Determine the [x, y] coordinate at the center of the cell enclosing the given text.  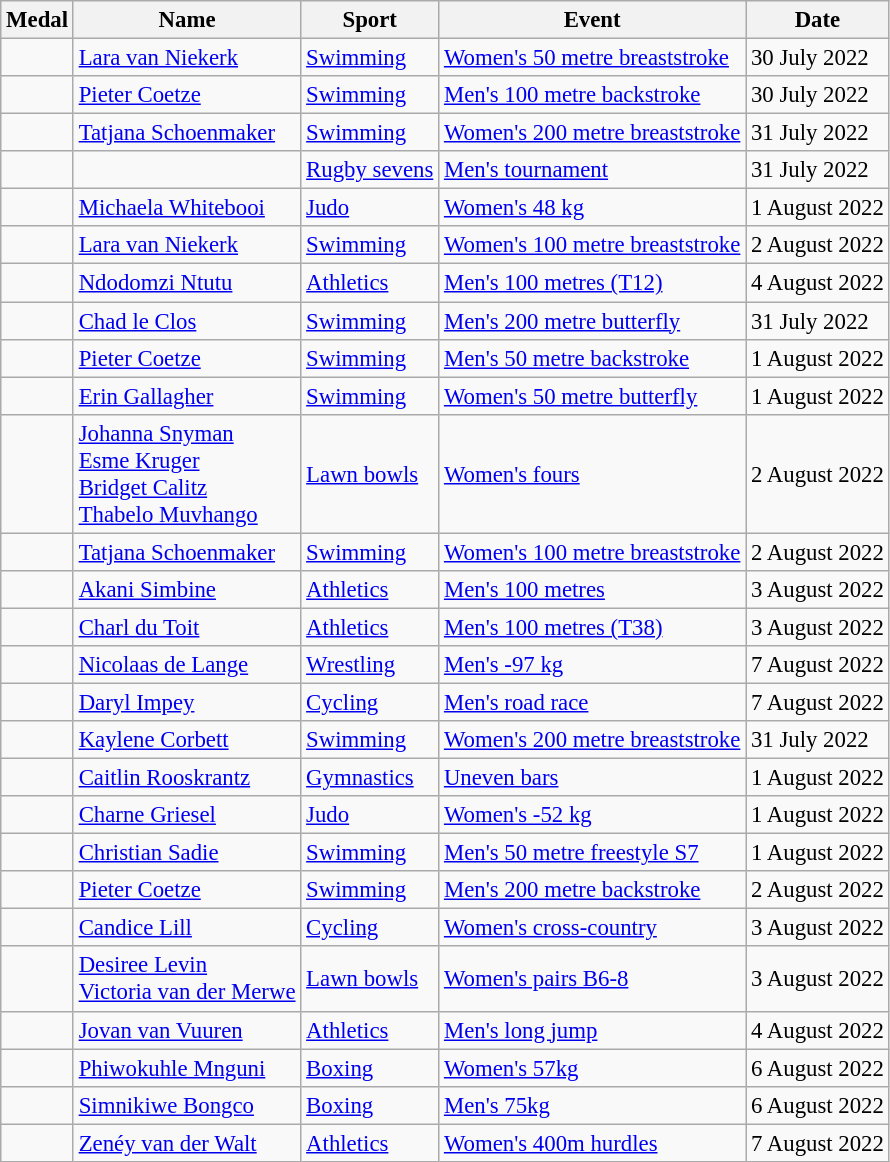
Desiree LevinVictoria van der Merwe [186, 980]
Men's 50 metre freestyle S7 [592, 853]
Daryl Impey [186, 702]
Men's road race [592, 702]
Nicolaas de Lange [186, 665]
Name [186, 20]
Women's 50 metre breaststroke [592, 58]
Wrestling [370, 665]
Charne Griesel [186, 815]
Women's fours [592, 474]
Men's 50 metre backstroke [592, 358]
Simnikiwe Bongco [186, 1105]
Women's 400m hurdles [592, 1143]
Candice Lill [186, 928]
Uneven bars [592, 778]
Men's long jump [592, 1030]
Event [592, 20]
Akani Simbine [186, 590]
Johanna SnymanEsme KrugerBridget CalitzThabelo Muvhango [186, 474]
Christian Sadie [186, 853]
Men's 100 metres [592, 590]
Ndodomzi Ntutu [186, 283]
Michaela Whitebooi [186, 208]
Date [818, 20]
Kaylene Corbett [186, 740]
Men's -97 kg [592, 665]
Sport [370, 20]
Rugby sevens [370, 170]
Women's pairs B6-8 [592, 980]
Caitlin Rooskrantz [186, 778]
Charl du Toit [186, 627]
Women's 50 metre butterfly [592, 396]
Jovan van Vuuren [186, 1030]
Women's -52 kg [592, 815]
Men's 200 metre backstroke [592, 890]
Women's cross-country [592, 928]
Men's 75kg [592, 1105]
Chad le Clos [186, 321]
Men's 100 metre backstroke [592, 95]
Men's 100 metres (T12) [592, 283]
Men's tournament [592, 170]
Men's 200 metre butterfly [592, 321]
Phiwokuhle Mnguni [186, 1068]
Men's 100 metres (T38) [592, 627]
Medal [38, 20]
Women's 48 kg [592, 208]
Zenéy van der Walt [186, 1143]
Gymnastics [370, 778]
Erin Gallagher [186, 396]
Women's 57kg [592, 1068]
